Capture the cell that displays the provided text and extract its (X, Y) central coordinate. 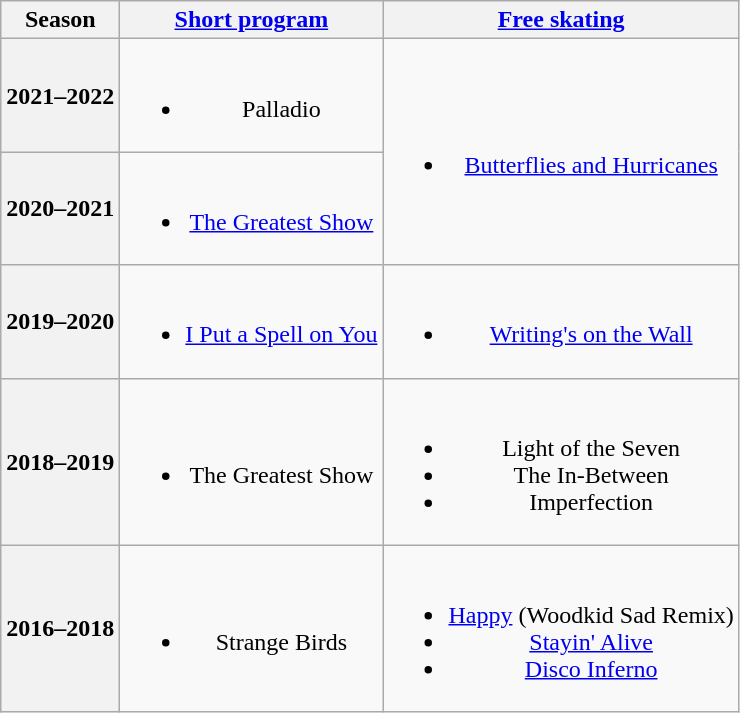
Palladio (252, 96)
Light of the Seven The In-Between Imperfection (561, 462)
2020–2021 (60, 208)
Strange Birds (252, 628)
2019–2020 (60, 322)
Butterflies and Hurricanes (561, 152)
2016–2018 (60, 628)
Short program (252, 20)
2018–2019 (60, 462)
Happy (Woodkid Sad Remix) Stayin' Alive Disco Inferno (561, 628)
Season (60, 20)
Writing's on the Wall (561, 322)
2021–2022 (60, 96)
I Put a Spell on You (252, 322)
Free skating (561, 20)
